Return the (X, Y) coordinate for the center point of the cell that contains the specified text.  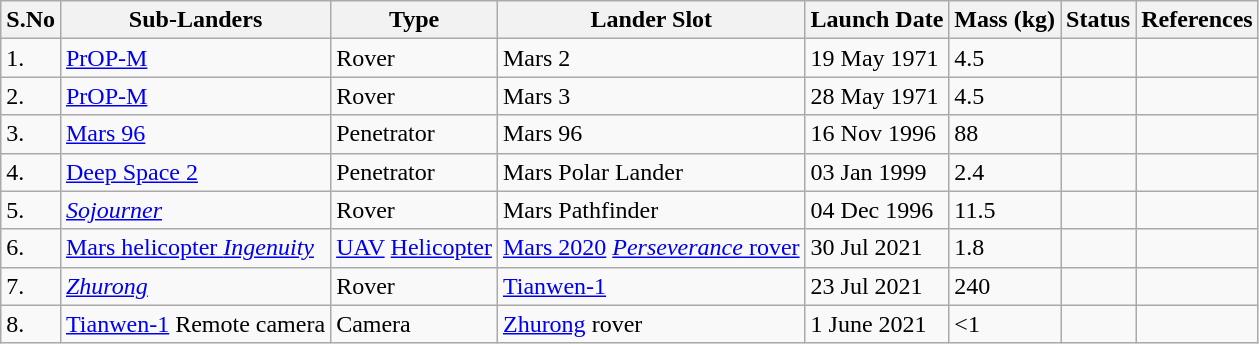
28 May 1971 (877, 96)
2. (31, 96)
S.No (31, 20)
19 May 1971 (877, 58)
03 Jan 1999 (877, 172)
3. (31, 134)
References (1198, 20)
Zhurong rover (651, 324)
04 Dec 1996 (877, 210)
Lander Slot (651, 20)
Mars Pathfinder (651, 210)
Status (1098, 20)
1. (31, 58)
5. (31, 210)
UAV Helicopter (414, 248)
Tianwen-1 Remote camera (195, 324)
Mars helicopter Ingenuity (195, 248)
8. (31, 324)
Sub-Landers (195, 20)
Mars 3 (651, 96)
Mars Polar Lander (651, 172)
Launch Date (877, 20)
<1 (1005, 324)
Zhurong (195, 286)
11.5 (1005, 210)
16 Nov 1996 (877, 134)
1 June 2021 (877, 324)
2.4 (1005, 172)
Type (414, 20)
6. (31, 248)
30 Jul 2021 (877, 248)
4. (31, 172)
Sojourner (195, 210)
240 (1005, 286)
Camera (414, 324)
23 Jul 2021 (877, 286)
Tianwen-1 (651, 286)
Deep Space 2 (195, 172)
7. (31, 286)
Mars 2 (651, 58)
1.8 (1005, 248)
Mars 2020 Perseverance rover (651, 248)
Mass (kg) (1005, 20)
88 (1005, 134)
